Return the (X, Y) coordinate for the center point of the cell that contains the specified text.  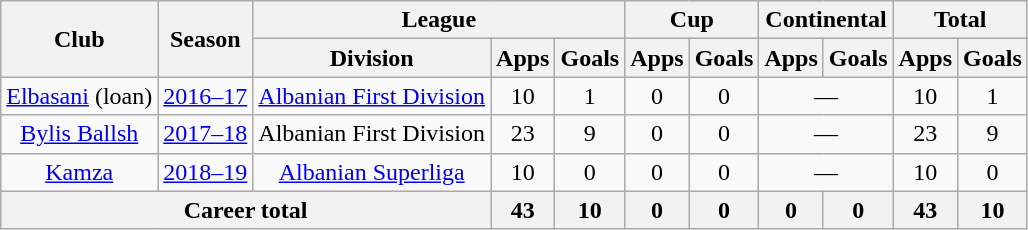
Career total (246, 210)
2016–17 (206, 96)
Cup (692, 20)
Division (372, 58)
Elbasani (loan) (80, 96)
Total (960, 20)
Kamza (80, 172)
Bylis Ballsh (80, 134)
2018–19 (206, 172)
Albanian Superliga (372, 172)
League (439, 20)
2017–18 (206, 134)
Season (206, 39)
Club (80, 39)
Continental (826, 20)
